Capture the cell that displays the provided text and extract its [x, y] central coordinate. 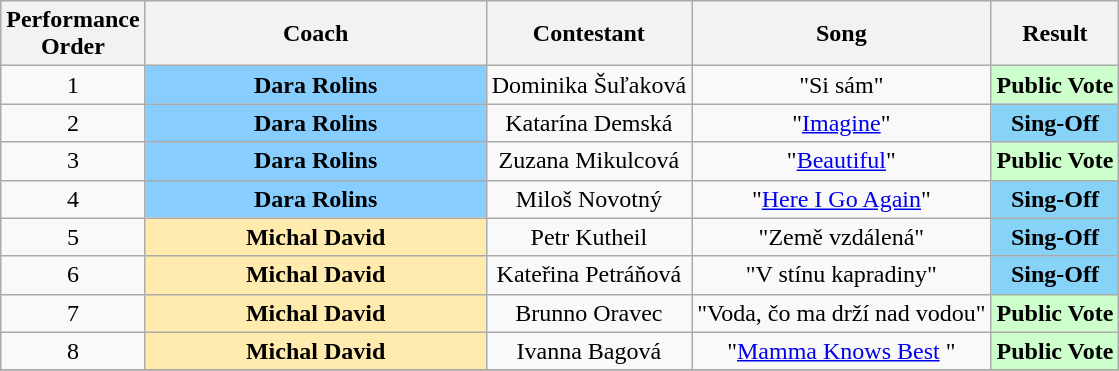
Contestant [588, 34]
Brunno Oravec [588, 313]
3 [73, 161]
Miloš Novotný [588, 199]
Coach [316, 34]
"Mamma Knows Best " [842, 351]
5 [73, 237]
"Here I Go Again" [842, 199]
Petr Kutheil [588, 237]
8 [73, 351]
4 [73, 199]
Dominika Šuľaková [588, 85]
Result [1055, 34]
Song [842, 34]
Ivanna Bagová [588, 351]
2 [73, 123]
"Imagine" [842, 123]
Katarína Demská [588, 123]
"Si sám" [842, 85]
"Beautiful" [842, 161]
Zuzana Mikulcová [588, 161]
1 [73, 85]
Kateřina Petráňová [588, 275]
"Voda, čo ma drží nad vodou" [842, 313]
6 [73, 275]
"Země vzdálená" [842, 237]
"V stínu kapradiny" [842, 275]
7 [73, 313]
Performance Order [73, 34]
